From the cell containing the given text, extract its center point as [X, Y] coordinate. 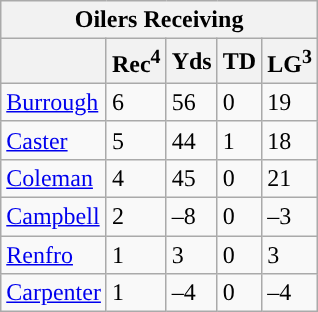
44 [192, 140]
6 [136, 102]
Carpenter [54, 293]
Oilers Receiving [160, 20]
Yds [192, 62]
Campbell [54, 217]
–3 [290, 217]
5 [136, 140]
2 [136, 217]
56 [192, 102]
Renfro [54, 255]
LG3 [290, 62]
Coleman [54, 178]
45 [192, 178]
Caster [54, 140]
19 [290, 102]
Rec4 [136, 62]
–8 [192, 217]
18 [290, 140]
4 [136, 178]
Burrough [54, 102]
TD [239, 62]
21 [290, 178]
